Return the [X, Y] coordinate for the center point of the cell that contains the specified text.  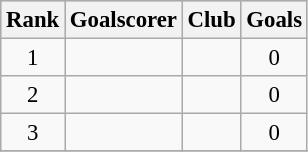
2 [33, 95]
1 [33, 58]
Club [212, 20]
Rank [33, 20]
3 [33, 133]
Goalscorer [124, 20]
Goals [274, 20]
